Pinpoint the cell where the given text exists, returning its [X, Y] midpoint coordinate. 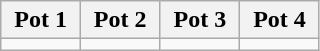
Pot 4 [280, 20]
Pot 1 [41, 20]
Pot 2 [120, 20]
Pot 3 [200, 20]
